Detect which cell encompasses the target text, then output its [X, Y] center coordinate. 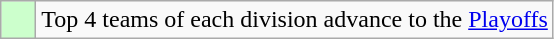
Top 4 teams of each division advance to the Playoffs [295, 20]
